Scan for the cell matching the given text and deliver its [x, y] coordinate at center. 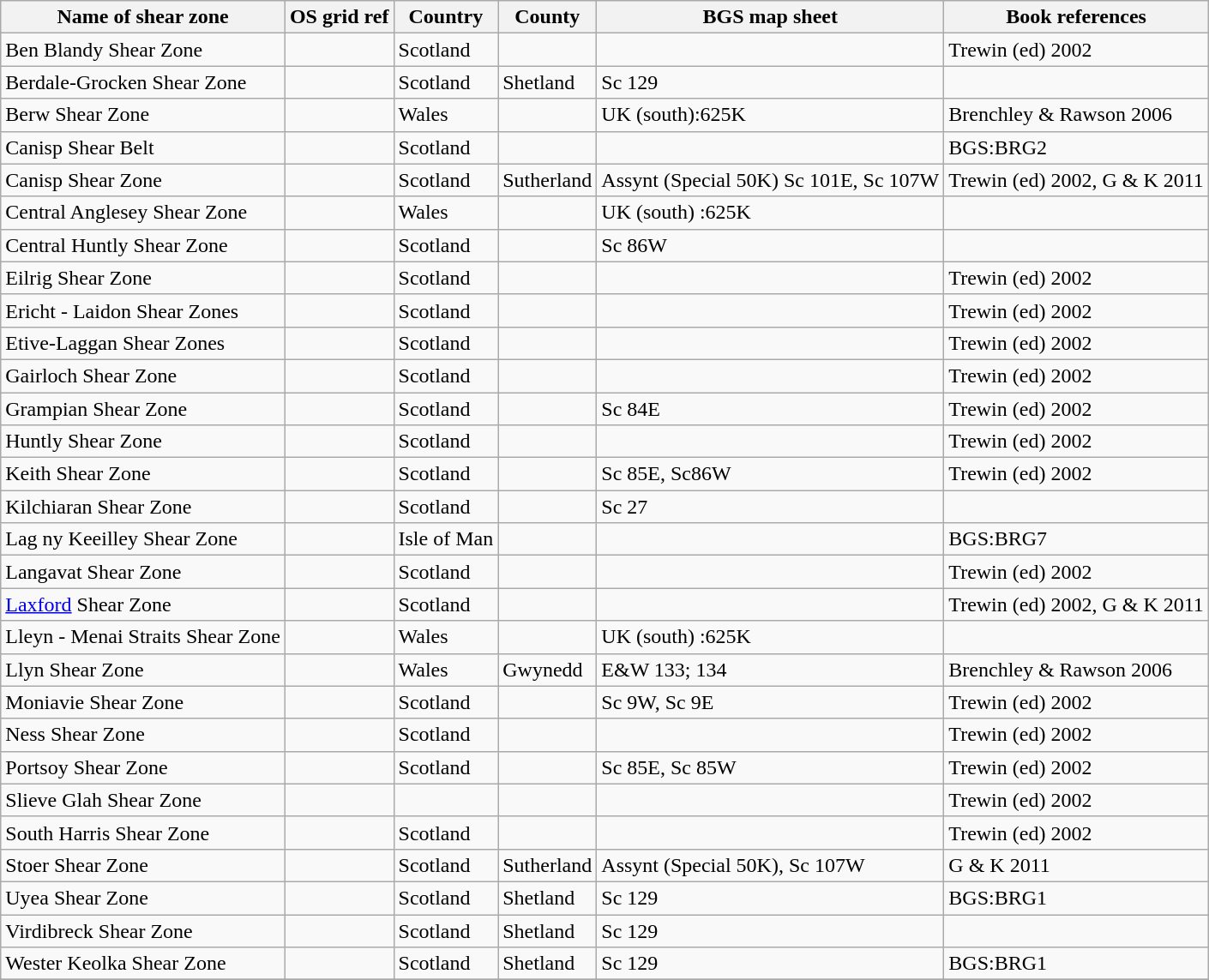
County [547, 17]
Sc 27 [770, 507]
Assynt (Special 50K) Sc 101E, Sc 107W [770, 180]
Huntly Shear Zone [143, 442]
Isle of Man [446, 539]
Laxford Shear Zone [143, 604]
Country [446, 17]
Moniavie Shear Zone [143, 702]
Eilrig Shear Zone [143, 278]
Central Huntly Shear Zone [143, 245]
Berdale-Grocken Shear Zone [143, 82]
UK (south):625K [770, 115]
Stoer Shear Zone [143, 865]
Slieve Glah Shear Zone [143, 800]
Sc 86W [770, 245]
Canisp Shear Belt [143, 147]
Etive-Laggan Shear Zones [143, 343]
Gwynedd [547, 670]
Name of shear zone [143, 17]
Sc 84E [770, 409]
Sc 85E, Sc 85W [770, 767]
BGS:BRG7 [1077, 539]
OS grid ref [340, 17]
Portsoy Shear Zone [143, 767]
Ericht - Laidon Shear Zones [143, 310]
E&W 133; 134 [770, 670]
Ness Shear Zone [143, 735]
Virdibreck Shear Zone [143, 930]
Central Anglesey Shear Zone [143, 213]
Book references [1077, 17]
Llyn Shear Zone [143, 670]
Gairloch Shear Zone [143, 376]
G & K 2011 [1077, 865]
Grampian Shear Zone [143, 409]
BGS:BRG2 [1077, 147]
Keith Shear Zone [143, 474]
BGS map sheet [770, 17]
Canisp Shear Zone [143, 180]
Langavat Shear Zone [143, 572]
Kilchiaran Shear Zone [143, 507]
Sc 85E, Sc86W [770, 474]
South Harris Shear Zone [143, 833]
Ben Blandy Shear Zone [143, 50]
Sc 9W, Sc 9E [770, 702]
Wester Keolka Shear Zone [143, 964]
Berw Shear Zone [143, 115]
Lag ny Keeilley Shear Zone [143, 539]
Uyea Shear Zone [143, 898]
Lleyn - Menai Straits Shear Zone [143, 637]
Assynt (Special 50K), Sc 107W [770, 865]
